Pinpoint the cell where the given text exists, returning its [x, y] midpoint coordinate. 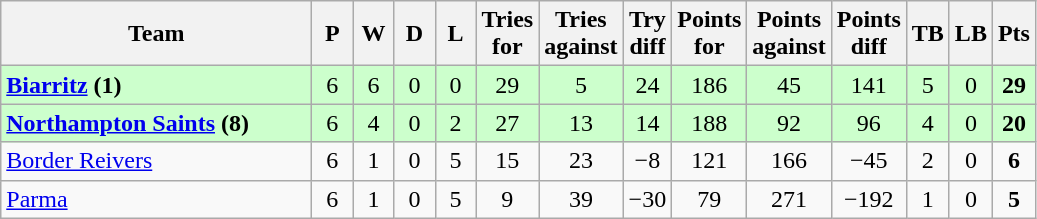
L [456, 34]
D [414, 34]
15 [508, 161]
LB [970, 34]
Parma [156, 199]
Border Reivers [156, 161]
39 [581, 199]
23 [581, 161]
121 [710, 161]
−8 [648, 161]
Points diff [868, 34]
96 [868, 123]
−192 [868, 199]
−30 [648, 199]
W [374, 34]
9 [508, 199]
45 [789, 85]
92 [789, 123]
Points against [789, 34]
271 [789, 199]
Pts [1014, 34]
Northampton Saints (8) [156, 123]
79 [710, 199]
TB [928, 34]
P [332, 34]
Team [156, 34]
188 [710, 123]
14 [648, 123]
186 [710, 85]
166 [789, 161]
24 [648, 85]
20 [1014, 123]
−45 [868, 161]
13 [581, 123]
Try diff [648, 34]
Tries against [581, 34]
Biarritz (1) [156, 85]
141 [868, 85]
Points for [710, 34]
27 [508, 123]
Tries for [508, 34]
